Pinpoint the cell where the given text exists, returning its (x, y) midpoint coordinate. 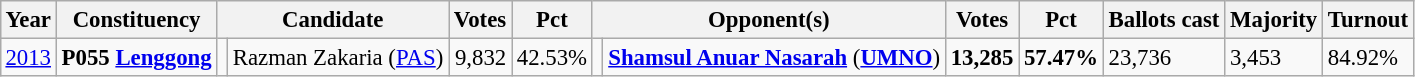
Opponent(s) (768, 20)
Razman Zakaria (PAS) (338, 57)
13,285 (982, 57)
84.92% (1368, 57)
Year (28, 20)
23,736 (1164, 57)
Shamsul Anuar Nasarah (UMNO) (774, 57)
Ballots cast (1164, 20)
42.53% (552, 57)
Constituency (136, 20)
2013 (28, 57)
3,453 (1274, 57)
P055 Lenggong (136, 57)
Turnout (1368, 20)
9,832 (480, 57)
Candidate (333, 20)
Majority (1274, 20)
57.47% (1062, 57)
